Detect which cell encompasses the target text, then output its (x, y) center coordinate. 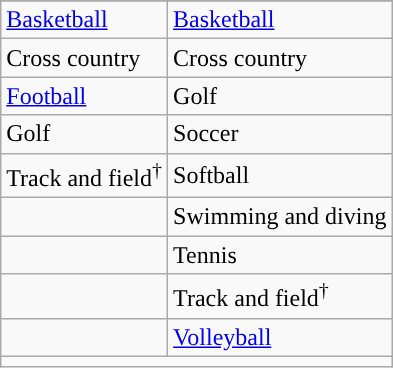
Swimming and diving (280, 217)
Football (84, 96)
Volleyball (280, 337)
Tennis (280, 255)
Soccer (280, 134)
Softball (280, 176)
